Determine the (X, Y) coordinate at the center of the cell enclosing the given text.  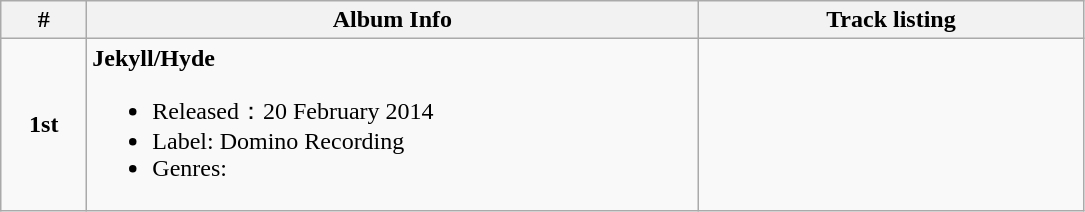
Track listing (891, 20)
Jekyll/HydeReleased：20 February 2014Label: Domino RecordingGenres: (392, 125)
1st (44, 125)
# (44, 20)
Album Info (392, 20)
